Scan for the cell matching the given text and deliver its [x, y] coordinate at center. 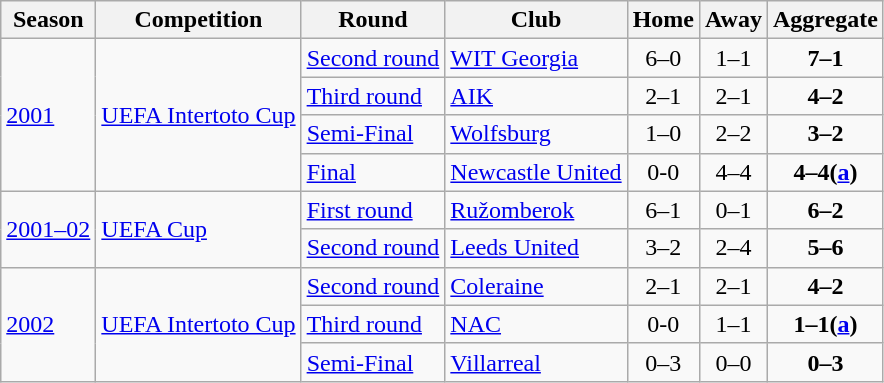
6–2 [825, 210]
4–4(a) [825, 172]
4–4 [734, 172]
UEFA Cup [198, 229]
Ružomberok [536, 210]
Home [663, 20]
Wolfsburg [536, 134]
Villarreal [536, 362]
NAC [536, 324]
Round [373, 20]
2001–02 [48, 229]
Final [373, 172]
2001 [48, 115]
1–0 [663, 134]
6–1 [663, 210]
Club [536, 20]
Away [734, 20]
AIK [536, 96]
0–1 [734, 210]
First round [373, 210]
WIT Georgia [536, 58]
2–2 [734, 134]
2002 [48, 324]
Newcastle United [536, 172]
Season [48, 20]
7–1 [825, 58]
6–0 [663, 58]
Leeds United [536, 248]
Coleraine [536, 286]
2–4 [734, 248]
1–1(a) [825, 324]
0–0 [734, 362]
Aggregate [825, 20]
Competition [198, 20]
5–6 [825, 248]
